Capture the cell that displays the provided text and extract its [X, Y] central coordinate. 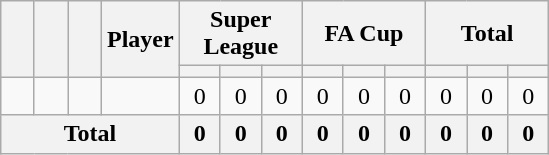
FA Cup [364, 34]
Player [140, 39]
Super League [240, 34]
